Capture the cell that displays the provided text and extract its (X, Y) central coordinate. 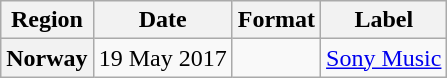
Label (384, 20)
Region (47, 20)
Norway (47, 58)
19 May 2017 (162, 58)
Date (162, 20)
Format (276, 20)
Sony Music (384, 58)
